Determine the (x, y) coordinate at the center of the cell enclosing the given text.  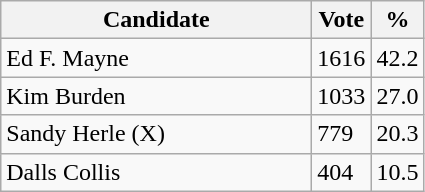
Kim Burden (156, 96)
% (398, 20)
27.0 (398, 96)
1616 (342, 58)
Ed F. Mayne (156, 58)
Vote (342, 20)
Candidate (156, 20)
779 (342, 134)
10.5 (398, 172)
20.3 (398, 134)
42.2 (398, 58)
Dalls Collis (156, 172)
Sandy Herle (X) (156, 134)
404 (342, 172)
1033 (342, 96)
